Extract the [X, Y] coordinate from the center of the cell holding the provided text.  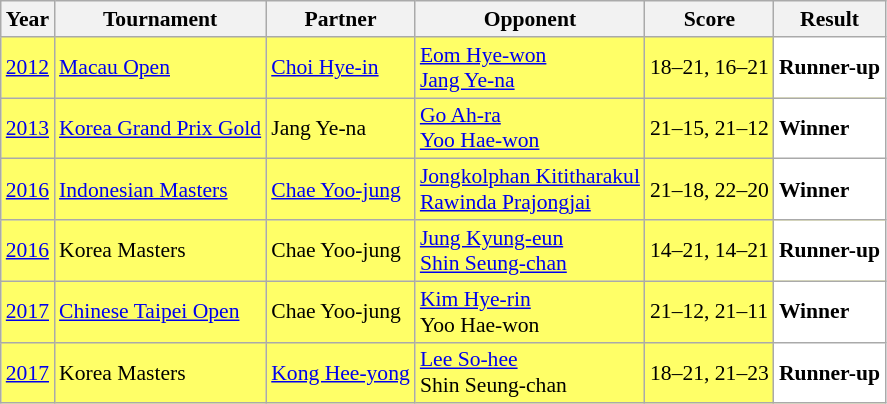
2012 [28, 68]
Macau Open [160, 68]
Jongkolphan Kititharakul Rawinda Prajongjai [530, 190]
Year [28, 19]
14–21, 14–21 [710, 250]
18–21, 16–21 [710, 68]
21–18, 22–20 [710, 190]
18–21, 21–23 [710, 372]
Partner [340, 19]
Score [710, 19]
Tournament [160, 19]
Choi Hye-in [340, 68]
Indonesian Masters [160, 190]
Eom Hye-won Jang Ye-na [530, 68]
Result [830, 19]
21–12, 21–11 [710, 312]
Jung Kyung-eun Shin Seung-chan [530, 250]
Jang Ye-na [340, 128]
Korea Grand Prix Gold [160, 128]
2013 [28, 128]
Chinese Taipei Open [160, 312]
Lee So-hee Shin Seung-chan [530, 372]
Kong Hee-yong [340, 372]
21–15, 21–12 [710, 128]
Go Ah-ra Yoo Hae-won [530, 128]
Opponent [530, 19]
Kim Hye-rin Yoo Hae-won [530, 312]
